Return (X, Y) of the center of cell containing provided text 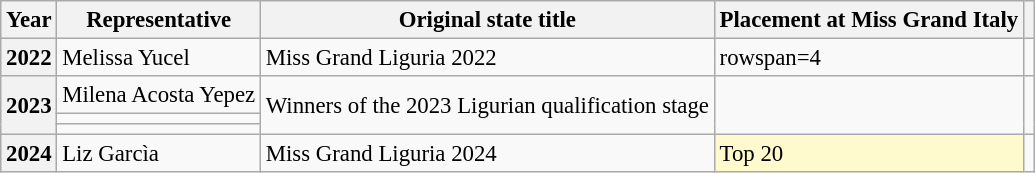
Original state title (487, 20)
Miss Grand Liguria 2022 (487, 58)
Top 20 (868, 154)
Year (29, 20)
Representative (159, 20)
Melissa Yucel (159, 58)
Winners of the 2023 Ligurian qualification stage (487, 106)
2022 (29, 58)
Liz Garcìa (159, 154)
Miss Grand Liguria 2024 (487, 154)
Placement at Miss Grand Italy (868, 20)
2023 (29, 106)
rowspan=4 (868, 58)
2024 (29, 154)
Milena Acosta Yepez (159, 95)
